Detect which cell encompasses the target text, then output its [X, Y] center coordinate. 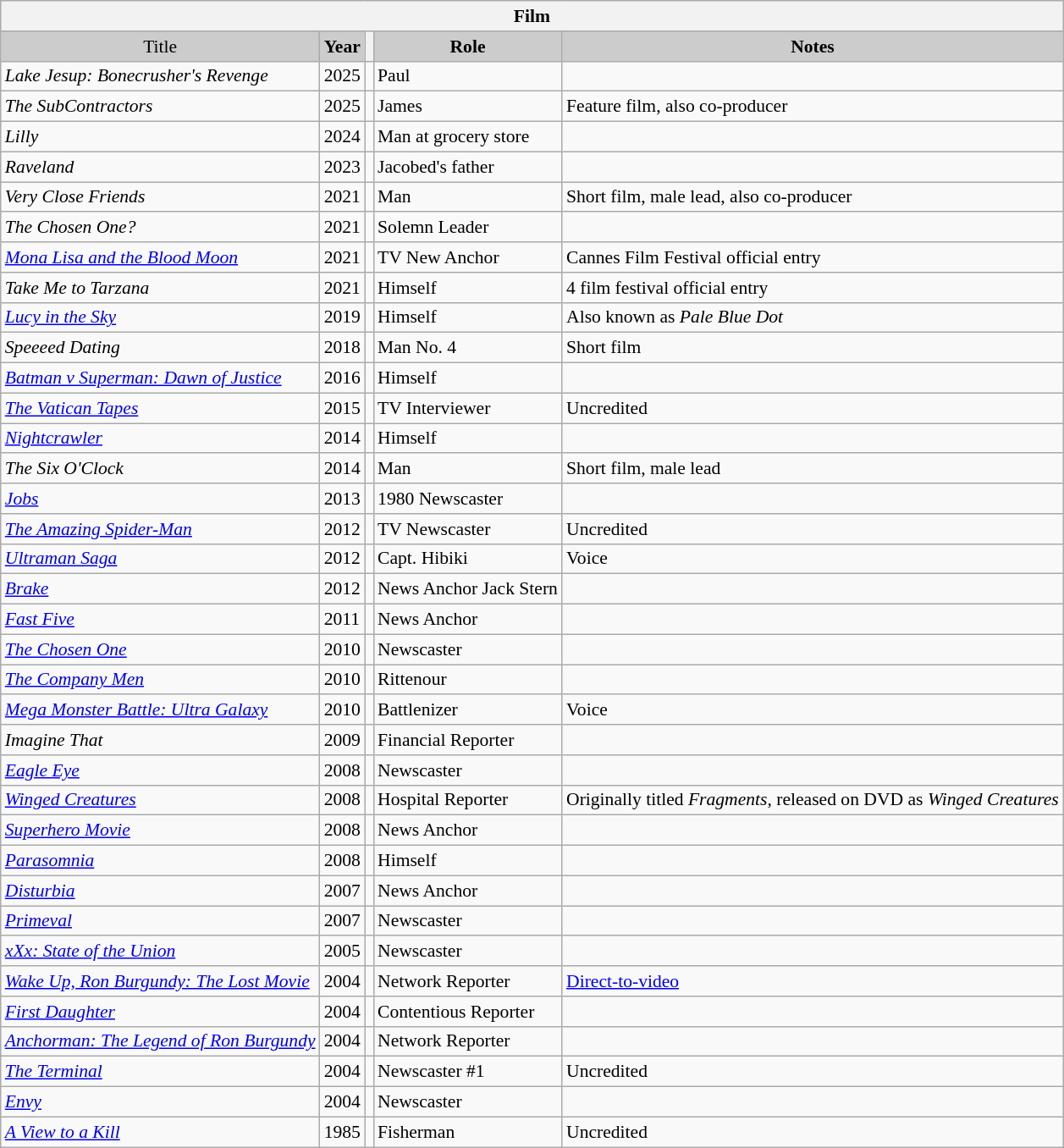
Cannes Film Festival official entry [813, 257]
Parasomnia [161, 861]
Contentious Reporter [467, 1012]
Very Close Friends [161, 197]
Notes [813, 47]
Short film, male lead, also co-producer [813, 197]
Disturbia [161, 891]
The Vatican Tapes [161, 408]
Rittenour [467, 680]
TV New Anchor [467, 257]
Lake Jesup: Bonecrusher's Revenge [161, 76]
Role [467, 47]
Primeval [161, 921]
Jacobed's father [467, 167]
Newscaster #1 [467, 1072]
2024 [342, 137]
First Daughter [161, 1012]
Lucy in the Sky [161, 317]
Man at grocery store [467, 137]
Anchorman: The Legend of Ron Burgundy [161, 1041]
2015 [342, 408]
Fast Five [161, 620]
TV Interviewer [467, 408]
The Company Men [161, 680]
Capt. Hibiki [467, 559]
Financial Reporter [467, 740]
Superhero Movie [161, 831]
A View to a Kill [161, 1132]
4 film festival official entry [813, 288]
Envy [161, 1102]
Man No. 4 [467, 348]
Also known as Pale Blue Dot [813, 317]
2019 [342, 317]
Title [161, 47]
TV Newscaster [467, 529]
2023 [342, 167]
Raveland [161, 167]
The Chosen One [161, 649]
2018 [342, 348]
Brake [161, 589]
1980 Newscaster [467, 499]
Speeeed Dating [161, 348]
Mega Monster Battle: Ultra Galaxy [161, 710]
Eagle Eye [161, 770]
Nightcrawler [161, 439]
Hospital Reporter [467, 800]
Year [342, 47]
James [467, 107]
Originally titled Fragments, released on DVD as Winged Creatures [813, 800]
Winged Creatures [161, 800]
Paul [467, 76]
The Chosen One? [161, 228]
Direct-to-video [813, 981]
News Anchor Jack Stern [467, 589]
Ultraman Saga [161, 559]
Batman v Superman: Dawn of Justice [161, 378]
Wake Up, Ron Burgundy: The Lost Movie [161, 981]
xXx: State of the Union [161, 952]
The Six O'Clock [161, 469]
Jobs [161, 499]
The SubContractors [161, 107]
2016 [342, 378]
2011 [342, 620]
2013 [342, 499]
Imagine That [161, 740]
2005 [342, 952]
2009 [342, 740]
Mona Lisa and the Blood Moon [161, 257]
Take Me to Tarzana [161, 288]
Film [532, 16]
Battlenizer [467, 710]
Fisherman [467, 1132]
1985 [342, 1132]
The Amazing Spider-Man [161, 529]
Short film, male lead [813, 469]
Feature film, also co-producer [813, 107]
Solemn Leader [467, 228]
Short film [813, 348]
Lilly [161, 137]
The Terminal [161, 1072]
